Scan for the cell matching the given text and deliver its (x, y) coordinate at center. 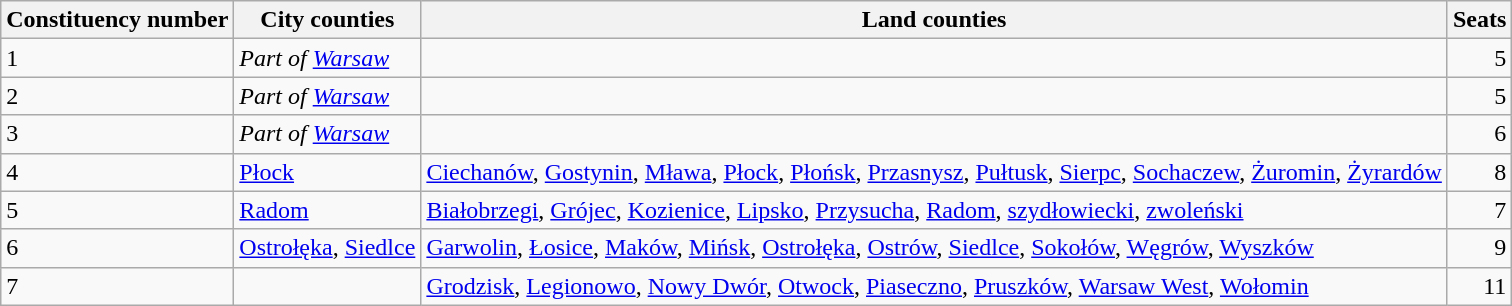
City counties (328, 20)
Grodzisk, Legionowo, Nowy Dwór, Otwock, Piaseczno, Pruszków, Warsaw West, Wołomin (934, 286)
2 (118, 96)
Garwolin, Łosice, Maków, Mińsk, Ostrołęka, Ostrów, Siedlce, Sokołów, Węgrów, Wyszków (934, 248)
Seats (1479, 20)
Białobrzegi, Grójec, Kozienice, Lipsko, Przysucha, Radom, szydłowiecki, zwoleński (934, 210)
Ciechanów, Gostynin, Mława, Płock, Płońsk, Przasnysz, Pułtusk, Sierpc, Sochaczew, Żuromin, Żyrardów (934, 172)
Radom (328, 210)
8 (1479, 172)
11 (1479, 286)
Płock (328, 172)
Constituency number (118, 20)
3 (118, 134)
1 (118, 58)
Land counties (934, 20)
9 (1479, 248)
4 (118, 172)
Ostrołęka, Siedlce (328, 248)
